Identify which cell holds the provided text, then report its (x, y) central coordinate. 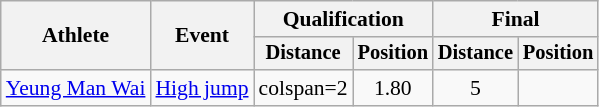
Yeung Man Wai (76, 88)
High jump (202, 88)
colspan=2 (304, 88)
Qualification (344, 19)
Athlete (76, 36)
1.80 (393, 88)
Final (516, 19)
Event (202, 36)
5 (476, 88)
